Pinpoint the cell where the given text exists, returning its [x, y] midpoint coordinate. 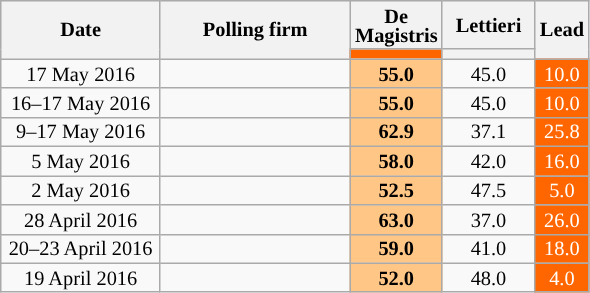
Lettieri [488, 24]
5 May 2016 [81, 160]
37.1 [488, 132]
37.0 [488, 218]
Lead [562, 29]
4.0 [562, 278]
28 April 2016 [81, 218]
48.0 [488, 278]
9–17 May 2016 [81, 132]
Date [81, 29]
26.0 [562, 218]
16.0 [562, 160]
19 April 2016 [81, 278]
47.5 [488, 190]
52.5 [396, 190]
18.0 [562, 248]
17 May 2016 [81, 74]
41.0 [488, 248]
62.9 [396, 132]
2 May 2016 [81, 190]
16–17 May 2016 [81, 102]
De Magistris [396, 24]
52.0 [396, 278]
63.0 [396, 218]
Polling firm [255, 29]
5.0 [562, 190]
25.8 [562, 132]
59.0 [396, 248]
42.0 [488, 160]
58.0 [396, 160]
20–23 April 2016 [81, 248]
